Search for the cell housing the specified text and yield its [x, y] center coordinate. 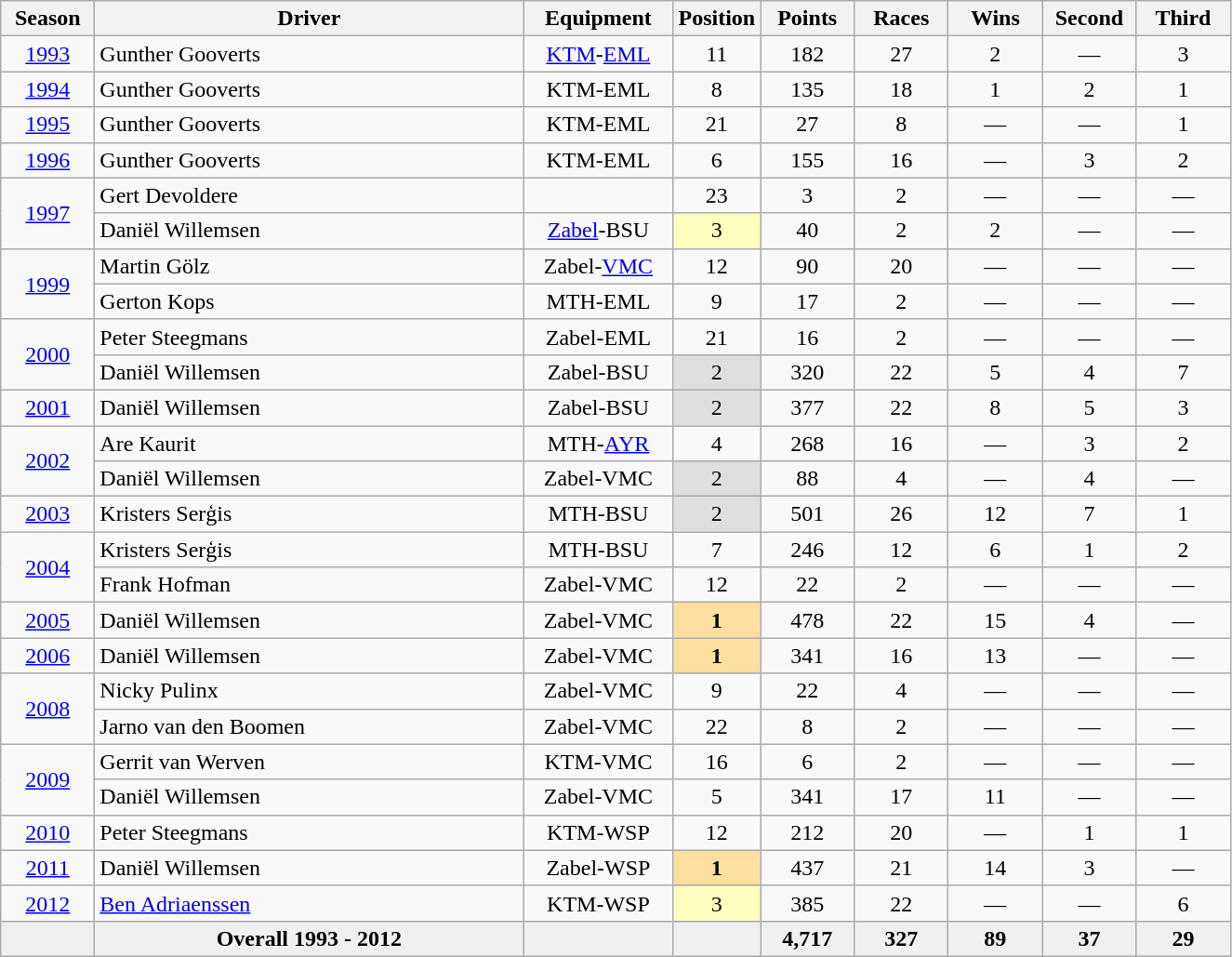
377 [807, 407]
1993 [48, 54]
268 [807, 444]
Third [1183, 19]
1996 [48, 160]
1997 [48, 213]
Martin Gölz [309, 266]
2002 [48, 461]
29 [1183, 938]
1994 [48, 89]
18 [902, 89]
26 [902, 514]
2004 [48, 567]
327 [902, 938]
320 [807, 372]
Jarno van den Boomen [309, 726]
2008 [48, 709]
Ben Adriaenssen [309, 903]
4,717 [807, 938]
Races [902, 19]
14 [995, 868]
Zabel-WSP [599, 868]
23 [717, 195]
Points [807, 19]
385 [807, 903]
Position [717, 19]
2010 [48, 832]
Wins [995, 19]
Overall 1993 - 2012 [309, 938]
155 [807, 160]
1999 [48, 284]
Season [48, 19]
89 [995, 938]
15 [995, 620]
182 [807, 54]
246 [807, 550]
Gerrit van Werven [309, 762]
2009 [48, 779]
1995 [48, 125]
Nicky Pulinx [309, 691]
2012 [48, 903]
135 [807, 89]
2006 [48, 656]
88 [807, 479]
37 [1090, 938]
Second [1090, 19]
MTH-EML [599, 301]
501 [807, 514]
212 [807, 832]
478 [807, 620]
Gert Devoldere [309, 195]
Frank Hofman [309, 585]
437 [807, 868]
MTH-AYR [599, 444]
40 [807, 231]
Gerton Kops [309, 301]
Are Kaurit [309, 444]
2005 [48, 620]
13 [995, 656]
Driver [309, 19]
2011 [48, 868]
90 [807, 266]
Equipment [599, 19]
2003 [48, 514]
2001 [48, 407]
2000 [48, 354]
KTM-VMC [599, 762]
Zabel-EML [599, 337]
